Detect which cell encompasses the target text, then output its [X, Y] center coordinate. 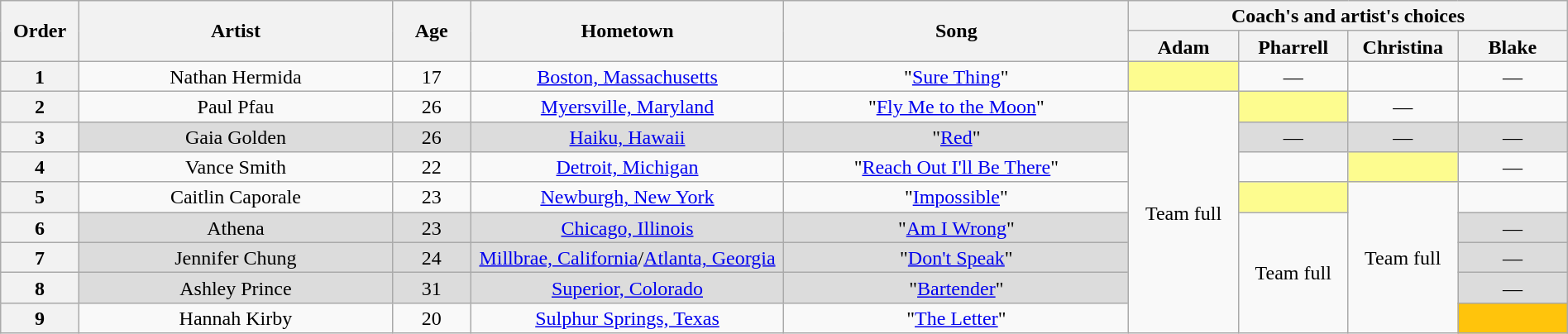
Detroit, Michigan [627, 167]
7 [40, 258]
Myersville, Maryland [627, 106]
Song [956, 31]
Ashley Prince [235, 288]
Order [40, 31]
"Impossible" [956, 197]
"Red" [956, 137]
Christina [1403, 46]
Gaia Golden [235, 137]
"Reach Out I'll Be There" [956, 167]
"Fly Me to the Moon" [956, 106]
Haiku, Hawaii [627, 137]
Pharrell [1293, 46]
Adam [1184, 46]
Athena [235, 228]
9 [40, 317]
Superior, Colorado [627, 288]
"Sure Thing" [956, 76]
Coach's and artist's choices [1348, 17]
Hannah Kirby [235, 317]
4 [40, 167]
31 [432, 288]
Sulphur Springs, Texas [627, 317]
"The Letter" [956, 317]
Artist [235, 31]
Millbrae, California/Atlanta, Georgia [627, 258]
8 [40, 288]
20 [432, 317]
Hometown [627, 31]
3 [40, 137]
"Am I Wrong" [956, 228]
Blake [1513, 46]
6 [40, 228]
"Bartender" [956, 288]
Paul Pfau [235, 106]
Jennifer Chung [235, 258]
Newburgh, New York [627, 197]
Caitlin Caporale [235, 197]
2 [40, 106]
Age [432, 31]
Chicago, Illinois [627, 228]
17 [432, 76]
"Don't Speak" [956, 258]
Vance Smith [235, 167]
5 [40, 197]
22 [432, 167]
24 [432, 258]
Boston, Massachusetts [627, 76]
Nathan Hermida [235, 76]
1 [40, 76]
